Return the [x, y] coordinate for the center point of the cell that contains the specified text.  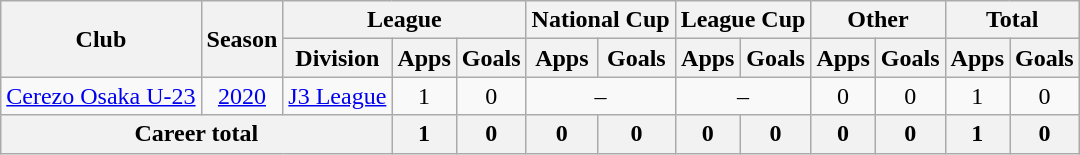
Total [1012, 20]
League Cup [743, 20]
J3 League [338, 96]
Other [878, 20]
League [404, 20]
Club [101, 39]
National Cup [600, 20]
Cerezo Osaka U-23 [101, 96]
Career total [196, 134]
Division [338, 58]
2020 [242, 96]
Season [242, 39]
